Provide the [X, Y] coordinate of the cell's center where the given text is located.  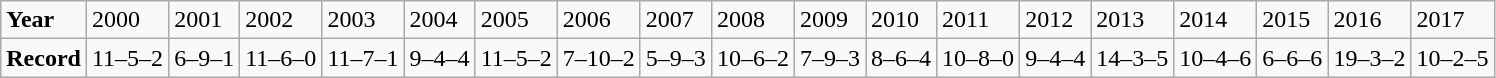
10–8–0 [978, 58]
2000 [127, 20]
2013 [1132, 20]
2007 [676, 20]
2011 [978, 20]
8–6–4 [902, 58]
2009 [830, 20]
2004 [440, 20]
2005 [516, 20]
11–6–0 [281, 58]
Year [44, 20]
2006 [598, 20]
10–6–2 [752, 58]
6–6–6 [1292, 58]
2008 [752, 20]
7–9–3 [830, 58]
14–3–5 [1132, 58]
19–3–2 [1370, 58]
10–2–5 [1452, 58]
10–4–6 [1216, 58]
2015 [1292, 20]
7–10–2 [598, 58]
5–9–3 [676, 58]
Record [44, 58]
2002 [281, 20]
2010 [902, 20]
2017 [1452, 20]
2001 [204, 20]
2014 [1216, 20]
2003 [363, 20]
6–9–1 [204, 58]
2016 [1370, 20]
2012 [1056, 20]
11–7–1 [363, 58]
